For the text-containing cell, return its midpoint in [x, y] coordinate format. 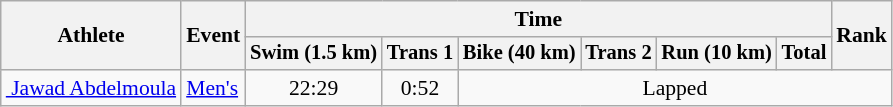
0:52 [420, 88]
Jawad Abdelmoula [91, 88]
Men's [213, 88]
Trans 2 [618, 54]
Rank [862, 36]
Trans 1 [420, 54]
Swim (1.5 km) [314, 54]
Athlete [91, 36]
Bike (40 km) [520, 54]
Lapped [675, 88]
Total [804, 54]
Time [538, 19]
22:29 [314, 88]
Run (10 km) [716, 54]
Event [213, 36]
